Output the [x, y] coordinate of the center of the cell containing the given text.  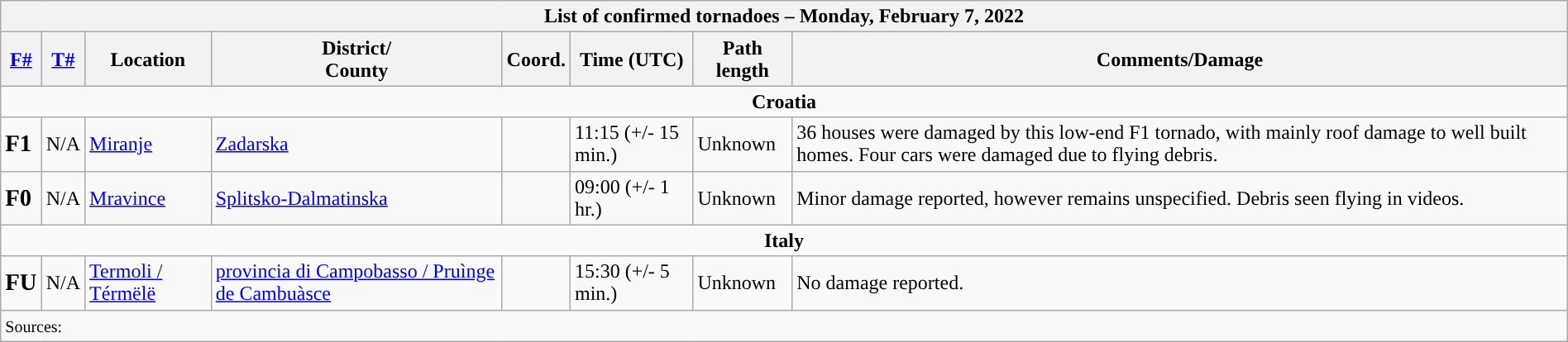
Italy [784, 240]
District/County [356, 59]
F0 [22, 198]
Time (UTC) [631, 59]
F# [22, 59]
FU [22, 283]
Zadarska [356, 144]
Mravince [149, 198]
11:15 (+/- 15 min.) [631, 144]
Comments/Damage [1180, 59]
Coord. [536, 59]
List of confirmed tornadoes – Monday, February 7, 2022 [784, 17]
09:00 (+/- 1 hr.) [631, 198]
Croatia [784, 102]
No damage reported. [1180, 283]
Termoli / Térmëlë [149, 283]
F1 [22, 144]
Minor damage reported, however remains unspecified. Debris seen flying in videos. [1180, 198]
Location [149, 59]
Path length [743, 59]
Miranje [149, 144]
15:30 (+/- 5 min.) [631, 283]
provincia di Campobasso / Pruìnge de Cambuàsce [356, 283]
Sources: [784, 325]
T# [63, 59]
Splitsko-Dalmatinska [356, 198]
36 houses were damaged by this low-end F1 tornado, with mainly roof damage to well built homes. Four cars were damaged due to flying debris. [1180, 144]
